Return the [x, y] coordinate for the center point of the cell that contains the specified text.  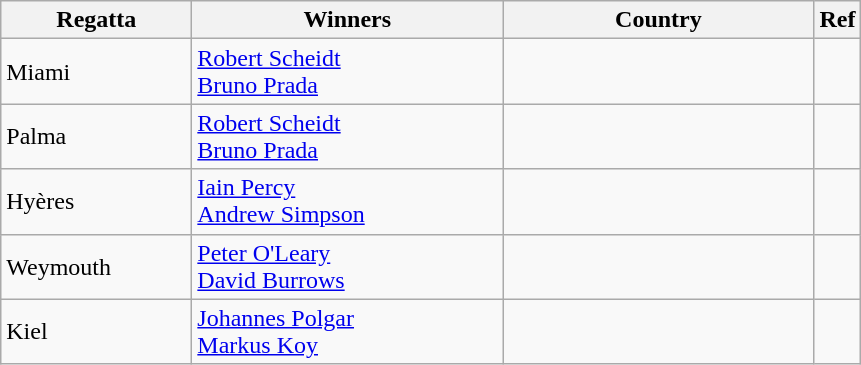
Winners [348, 20]
Johannes PolgarMarkus Koy [348, 332]
Country [658, 20]
Iain PercyAndrew Simpson [348, 202]
Hyères [96, 202]
Ref [838, 20]
Regatta [96, 20]
Palma [96, 136]
Kiel [96, 332]
Weymouth [96, 266]
Peter O'LearyDavid Burrows [348, 266]
Miami [96, 72]
